Return [x, y] of the center of cell containing provided text 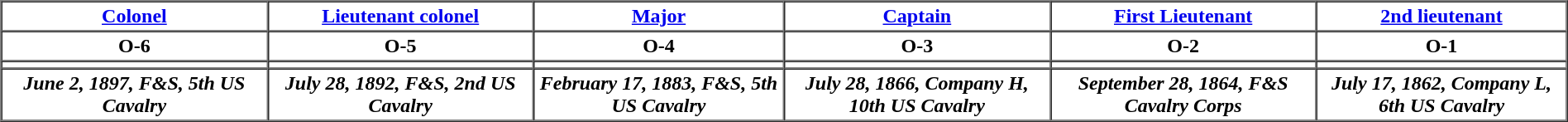
O-1 [1442, 46]
O-6 [135, 46]
O-5 [400, 46]
Lieutenant colonel [400, 17]
First Lieutenant [1183, 17]
July 28, 1866, Company H, 10th US Cavalry [917, 95]
Colonel [135, 17]
O-2 [1183, 46]
July 28, 1892, F&S, 2nd US Cavalry [400, 95]
September 28, 1864, F&S Cavalry Corps [1183, 95]
February 17, 1883, F&S, 5th US Cavalry [658, 95]
O-4 [658, 46]
Captain [917, 17]
2nd lieutenant [1442, 17]
Major [658, 17]
July 17, 1862, Company L, 6th US Cavalry [1442, 95]
O-3 [917, 46]
June 2, 1897, F&S, 5th US Cavalry [135, 95]
